For the text-containing cell, return its midpoint in (x, y) coordinate format. 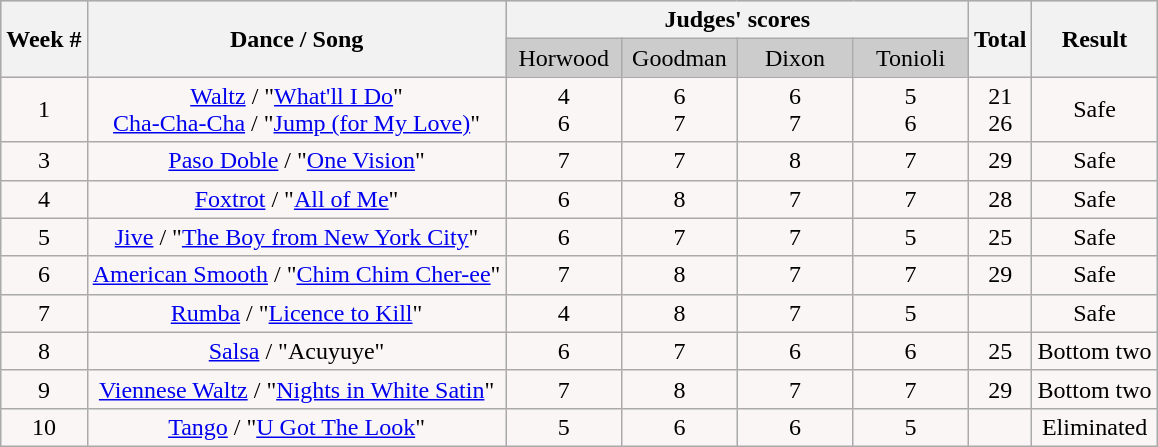
American Smooth / "Chim Chim Cher-ee" (296, 275)
Eliminated (1094, 427)
Total (1000, 39)
3 (44, 161)
46 (564, 110)
28 (1000, 199)
Foxtrot / "All of Me" (296, 199)
Rumba / "Licence to Kill" (296, 313)
Viennese Waltz / "Nights in White Satin" (296, 389)
2126 (1000, 110)
1 (44, 110)
Tonioli (911, 58)
9 (44, 389)
Salsa / "Acuyuye" (296, 351)
Goodman (680, 58)
Dixon (795, 58)
Jive / "The Boy from New York City" (296, 237)
Tango / "U Got The Look" (296, 427)
Waltz / "What'll I Do"Cha-Cha-Cha / "Jump (for My Love)" (296, 110)
Paso Doble / "One Vision" (296, 161)
Horwood (564, 58)
Dance / Song (296, 39)
10 (44, 427)
56 (911, 110)
Judges' scores (737, 20)
Result (1094, 39)
Week # (44, 39)
